Return the [X, Y] coordinate for the center point of the cell that contains the specified text.  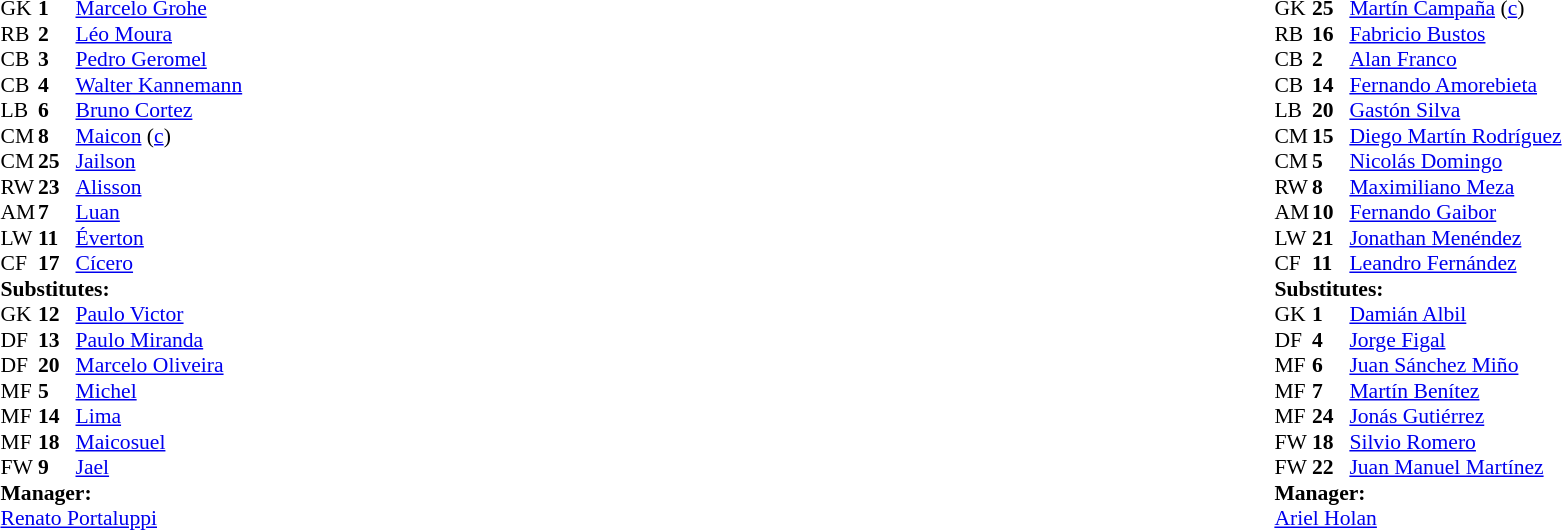
21 [1331, 238]
1 [1331, 315]
Maicon (c) [160, 136]
Léo Moura [160, 34]
10 [1331, 213]
Fernando Gaibor [1455, 213]
24 [1331, 417]
Jailson [160, 161]
Paulo Miranda [160, 340]
Diego Martín Rodríguez [1455, 136]
Alisson [160, 187]
9 [57, 467]
Michel [160, 391]
Jorge Figal [1455, 340]
13 [57, 340]
Martín Benítez [1455, 391]
Marcelo Oliveira [160, 365]
Luan [160, 213]
Cícero [160, 263]
Silvio Romero [1455, 442]
Jonás Gutiérrez [1455, 417]
Walter Kannemann [160, 85]
16 [1331, 34]
15 [1331, 136]
Pedro Geromel [160, 59]
Juan Manuel Martínez [1455, 467]
17 [57, 263]
Fabricio Bustos [1455, 34]
Maximiliano Meza [1455, 187]
Lima [160, 417]
22 [1331, 467]
Maicosuel [160, 442]
3 [57, 59]
Damián Albil [1455, 315]
Juan Sánchez Miño [1455, 365]
Alan Franco [1455, 59]
Gastón Silva [1455, 111]
Nicolás Domingo [1455, 161]
Bruno Cortez [160, 111]
Paulo Victor [160, 315]
Jael [160, 467]
Leandro Fernández [1455, 263]
12 [57, 315]
23 [57, 187]
Fernando Amorebieta [1455, 85]
Jonathan Menéndez [1455, 238]
25 [57, 161]
Éverton [160, 238]
